Detect which cell encompasses the target text, then output its (x, y) center coordinate. 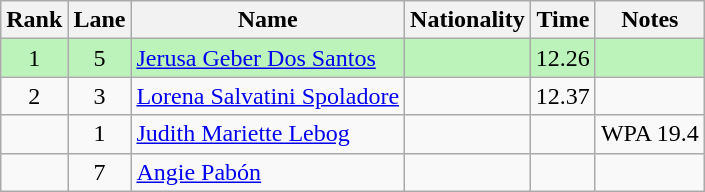
Lane (100, 20)
Lorena Salvatini Spoladore (268, 96)
2 (34, 96)
Judith Mariette Lebog (268, 134)
3 (100, 96)
WPA 19.4 (650, 134)
7 (100, 172)
Angie Pabón (268, 172)
5 (100, 58)
12.26 (562, 58)
Notes (650, 20)
12.37 (562, 96)
Nationality (468, 20)
Jerusa Geber Dos Santos (268, 58)
Time (562, 20)
Name (268, 20)
Rank (34, 20)
